Capture the cell that displays the provided text and extract its [x, y] central coordinate. 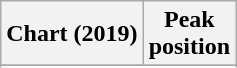
Chart (2019) [72, 34]
Peakposition [189, 34]
